Search for the cell housing the specified text and yield its [x, y] center coordinate. 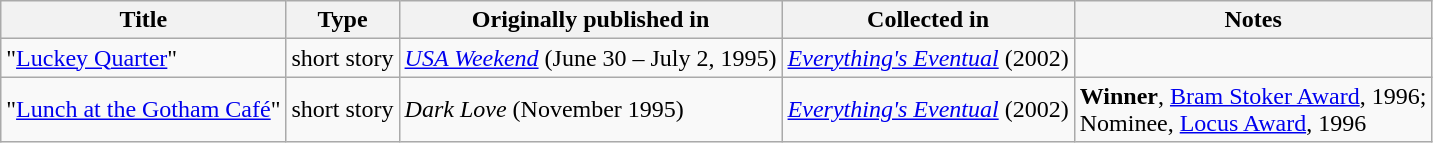
Type [342, 20]
Winner, Bram Stoker Award, 1996;Nominee, Locus Award, 1996 [1253, 110]
Dark Love (November 1995) [590, 110]
USA Weekend (June 30 – July 2, 1995) [590, 58]
Notes [1253, 20]
Originally published in [590, 20]
"Luckey Quarter" [144, 58]
"Lunch at the Gotham Café" [144, 110]
Title [144, 20]
Collected in [928, 20]
